Determine the (X, Y) coordinate at the center of the cell enclosing the given text.  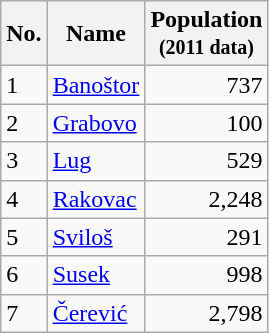
100 (206, 123)
998 (206, 275)
5 (24, 237)
7 (24, 313)
2 (24, 123)
6 (24, 275)
2,798 (206, 313)
Susek (96, 275)
1 (24, 85)
No. (24, 34)
291 (206, 237)
Name (96, 34)
Grabovo (96, 123)
Lug (96, 161)
Population(2011 data) (206, 34)
Rakovac (96, 199)
4 (24, 199)
Banoštor (96, 85)
529 (206, 161)
Sviloš (96, 237)
Čerević (96, 313)
3 (24, 161)
737 (206, 85)
2,248 (206, 199)
